Find where the given text appears and provide that cell's center as [X, Y] coordinate. 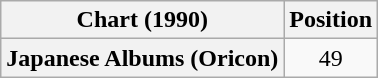
Japanese Albums (Oricon) [142, 58]
Position [331, 20]
49 [331, 58]
Chart (1990) [142, 20]
